Find where the given text appears and provide that cell's center as [X, Y] coordinate. 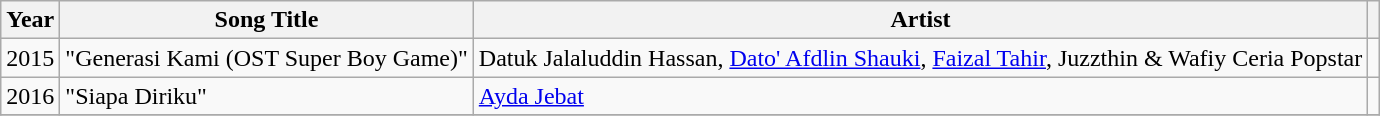
Ayda Jebat [920, 96]
"Generasi Kami (OST Super Boy Game)" [266, 58]
Song Title [266, 20]
Datuk Jalaluddin Hassan, Dato' Afdlin Shauki, Faizal Tahir, Juzzthin & Wafiy Ceria Popstar [920, 58]
2015 [30, 58]
Year [30, 20]
2016 [30, 96]
Artist [920, 20]
"Siapa Diriku" [266, 96]
